Determine the (X, Y) coordinate at the center of the cell enclosing the given text.  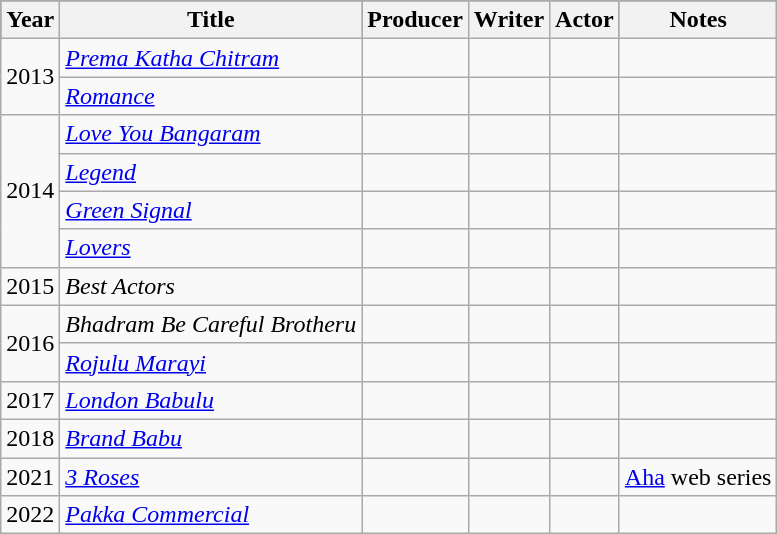
Brand Babu (211, 438)
Year (30, 20)
Notes (698, 20)
Green Signal (211, 210)
2018 (30, 438)
Actor (585, 20)
Best Actors (211, 286)
3 Roses (211, 477)
Bhadram Be Careful Brotheru (211, 324)
2013 (30, 77)
Romance (211, 96)
Pakka Commercial (211, 515)
Writer (508, 20)
Prema Katha Chitram (211, 58)
2022 (30, 515)
Rojulu Marayi (211, 362)
Title (211, 20)
Lovers (211, 248)
2017 (30, 400)
2021 (30, 477)
2016 (30, 343)
Love You Bangaram (211, 134)
2015 (30, 286)
London Babulu (211, 400)
Aha web series (698, 477)
Legend (211, 172)
2014 (30, 191)
Producer (416, 20)
